Provide the (X, Y) coordinate of the cell's center where the given text is located.  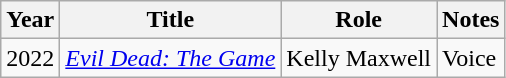
Year (30, 20)
Notes (471, 20)
Voice (471, 58)
Evil Dead: The Game (170, 58)
2022 (30, 58)
Title (170, 20)
Kelly Maxwell (359, 58)
Role (359, 20)
